Capture the cell that displays the provided text and extract its (X, Y) central coordinate. 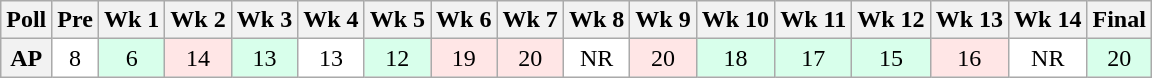
Wk 5 (397, 20)
Wk 10 (735, 20)
14 (198, 58)
Wk 4 (331, 20)
Final (1119, 20)
Wk 7 (530, 20)
15 (891, 58)
Wk 2 (198, 20)
19 (464, 58)
Wk 3 (264, 20)
Wk 11 (814, 20)
Wk 12 (891, 20)
AP (26, 58)
Wk 9 (663, 20)
8 (76, 58)
Poll (26, 20)
17 (814, 58)
Wk 8 (596, 20)
12 (397, 58)
6 (131, 58)
Wk 14 (1048, 20)
Wk 6 (464, 20)
16 (969, 58)
Pre (76, 20)
18 (735, 58)
Wk 13 (969, 20)
Wk 1 (131, 20)
